Scan for the cell matching the given text and deliver its [x, y] coordinate at center. 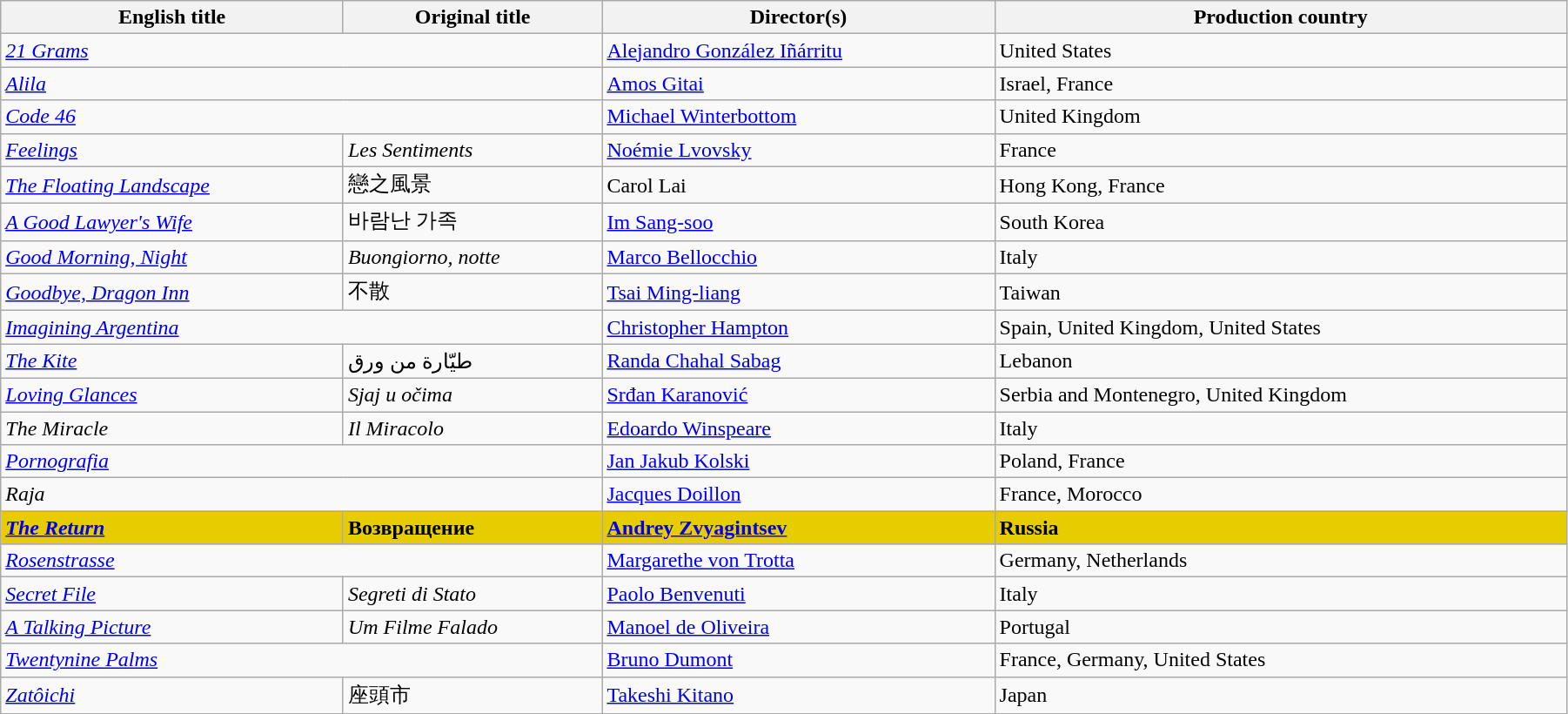
Code 46 [301, 117]
Production country [1281, 17]
A Good Lawyer's Wife [172, 223]
Russia [1281, 528]
Goodbye, Dragon Inn [172, 293]
Michael Winterbottom [799, 117]
不散 [472, 293]
Secret File [172, 594]
21 Grams [301, 51]
바람난 가족 [472, 223]
Marco Bellocchio [799, 257]
Takeshi Kitano [799, 695]
France [1281, 150]
Segreti di Stato [472, 594]
Bruno Dumont [799, 660]
The Miracle [172, 428]
Raja [301, 495]
Israel, France [1281, 84]
Tsai Ming-liang [799, 293]
Возвращение [472, 528]
United States [1281, 51]
Christopher Hampton [799, 327]
Twentynine Palms [301, 660]
Jacques Doillon [799, 495]
The Return [172, 528]
Spain, United Kingdom, United States [1281, 327]
Germany, Netherlands [1281, 561]
座頭市 [472, 695]
Im Sang-soo [799, 223]
The Kite [172, 361]
Edoardo Winspeare [799, 428]
Margarethe von Trotta [799, 561]
Sjaj u očima [472, 394]
Loving Glances [172, 394]
Amos Gitai [799, 84]
The Floating Landscape [172, 185]
Feelings [172, 150]
South Korea [1281, 223]
戀之風景 [472, 185]
Original title [472, 17]
Lebanon [1281, 361]
France, Morocco [1281, 495]
Manoel de Oliveira [799, 627]
Pornografia [301, 461]
Poland, France [1281, 461]
Imagining Argentina [301, 327]
France, Germany, United States [1281, 660]
Hong Kong, France [1281, 185]
Good Morning, Night [172, 257]
United Kingdom [1281, 117]
Andrey Zvyagintsev [799, 528]
Alejandro González Iñárritu [799, 51]
Buongiorno, notte [472, 257]
Les Sentiments [472, 150]
Noémie Lvovsky [799, 150]
Randa Chahal Sabag [799, 361]
Jan Jakub Kolski [799, 461]
English title [172, 17]
A Talking Picture [172, 627]
Carol Lai [799, 185]
Zatôichi [172, 695]
Srđan Karanović [799, 394]
طيّارة من ورق [472, 361]
Um Filme Falado [472, 627]
Japan [1281, 695]
Il Miracolo [472, 428]
Rosenstrasse [301, 561]
Portugal [1281, 627]
Taiwan [1281, 293]
Director(s) [799, 17]
Serbia and Montenegro, United Kingdom [1281, 394]
Alila [301, 84]
Paolo Benvenuti [799, 594]
